Detect which cell encompasses the target text, then output its (X, Y) center coordinate. 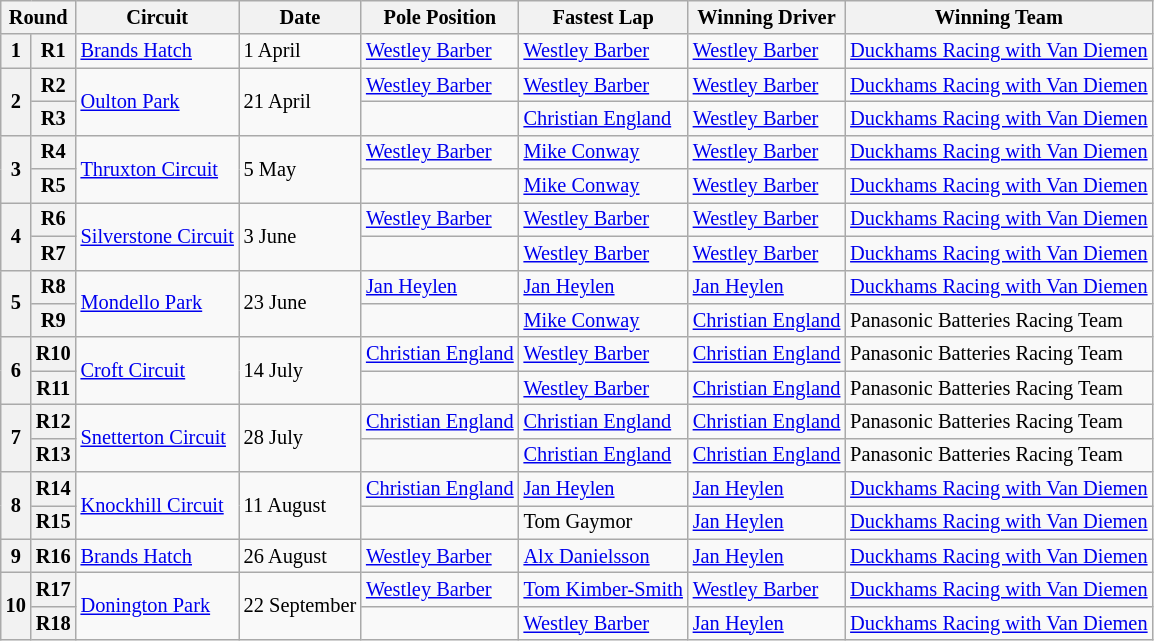
Silverstone Circuit (158, 236)
1 April (300, 51)
10 (16, 606)
7 (16, 438)
6 (16, 370)
R18 (54, 623)
Date (300, 17)
R13 (54, 455)
21 April (300, 102)
5 May (300, 168)
R1 (54, 51)
9 (16, 556)
Snetterton Circuit (158, 438)
R16 (54, 556)
R12 (54, 421)
3 (16, 168)
23 June (300, 304)
R9 (54, 320)
Winning Driver (766, 17)
Winning Team (998, 17)
5 (16, 304)
Pole Position (440, 17)
R10 (54, 354)
Mondello Park (158, 304)
Thruxton Circuit (158, 168)
Donington Park (158, 606)
R7 (54, 253)
Fastest Lap (604, 17)
R6 (54, 219)
1 (16, 51)
Oulton Park (158, 102)
R3 (54, 118)
Round (38, 17)
Croft Circuit (158, 370)
R8 (54, 287)
Tom Gaymor (604, 522)
R11 (54, 388)
8 (16, 506)
Knockhill Circuit (158, 506)
3 June (300, 236)
Circuit (158, 17)
Tom Kimber-Smith (604, 589)
28 July (300, 438)
2 (16, 102)
R15 (54, 522)
R17 (54, 589)
R4 (54, 152)
R14 (54, 489)
R5 (54, 186)
Alx Danielsson (604, 556)
R2 (54, 85)
11 August (300, 506)
4 (16, 236)
26 August (300, 556)
22 September (300, 606)
14 July (300, 370)
